Determine the [X, Y] coordinate at the center of the cell enclosing the given text.  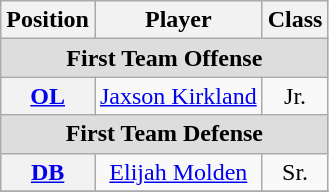
DB [48, 172]
OL [48, 96]
Jaxson Kirkland [178, 96]
Jr. [295, 96]
Elijah Molden [178, 172]
Class [295, 20]
Position [48, 20]
Sr. [295, 172]
First Team Defense [164, 134]
First Team Offense [164, 58]
Player [178, 20]
